Return [x, y] of the center of cell containing provided text 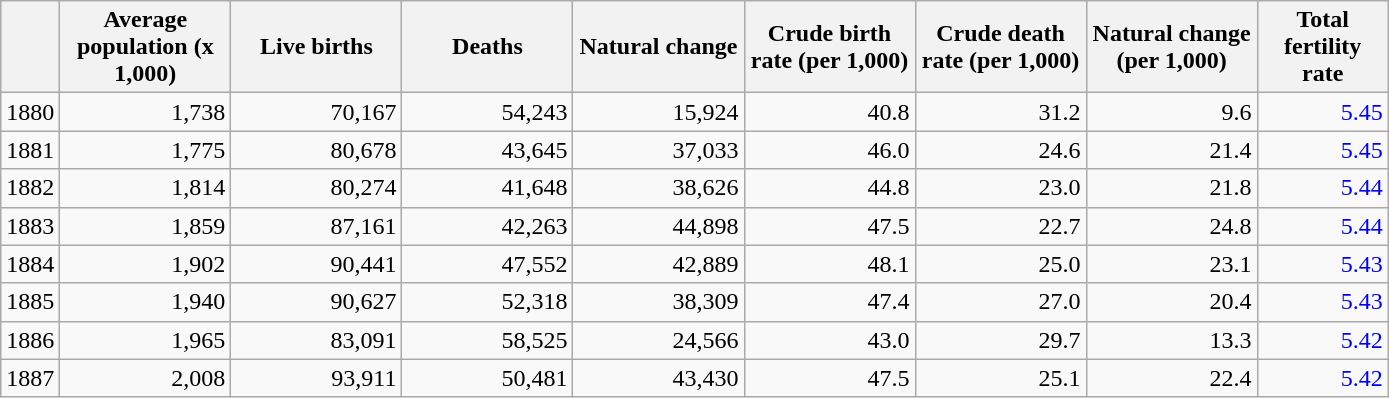
58,525 [488, 340]
1887 [30, 378]
1881 [30, 150]
1,738 [146, 112]
24,566 [658, 340]
70,167 [316, 112]
1,902 [146, 264]
37,033 [658, 150]
21.8 [1172, 188]
43,645 [488, 150]
48.1 [830, 264]
21.4 [1172, 150]
1,940 [146, 302]
24.8 [1172, 226]
38,309 [658, 302]
Natural change [658, 47]
1,814 [146, 188]
23.0 [1000, 188]
22.4 [1172, 378]
43.0 [830, 340]
46.0 [830, 150]
1882 [30, 188]
90,627 [316, 302]
44.8 [830, 188]
Crude birth rate (per 1,000) [830, 47]
27.0 [1000, 302]
31.2 [1000, 112]
38,626 [658, 188]
41,648 [488, 188]
47.4 [830, 302]
42,889 [658, 264]
13.3 [1172, 340]
1884 [30, 264]
1886 [30, 340]
52,318 [488, 302]
47,552 [488, 264]
1880 [30, 112]
1883 [30, 226]
Deaths [488, 47]
50,481 [488, 378]
80,274 [316, 188]
40.8 [830, 112]
29.7 [1000, 340]
44,898 [658, 226]
Total fertility rate [1322, 47]
54,243 [488, 112]
Live births [316, 47]
9.6 [1172, 112]
80,678 [316, 150]
Crude death rate (per 1,000) [1000, 47]
Average population (x 1,000) [146, 47]
87,161 [316, 226]
1,859 [146, 226]
42,263 [488, 226]
25.0 [1000, 264]
23.1 [1172, 264]
93,911 [316, 378]
1,965 [146, 340]
15,924 [658, 112]
1885 [30, 302]
43,430 [658, 378]
20.4 [1172, 302]
2,008 [146, 378]
25.1 [1000, 378]
83,091 [316, 340]
22.7 [1000, 226]
Natural change (per 1,000) [1172, 47]
90,441 [316, 264]
24.6 [1000, 150]
1,775 [146, 150]
